Capture the cell that displays the provided text and extract its [x, y] central coordinate. 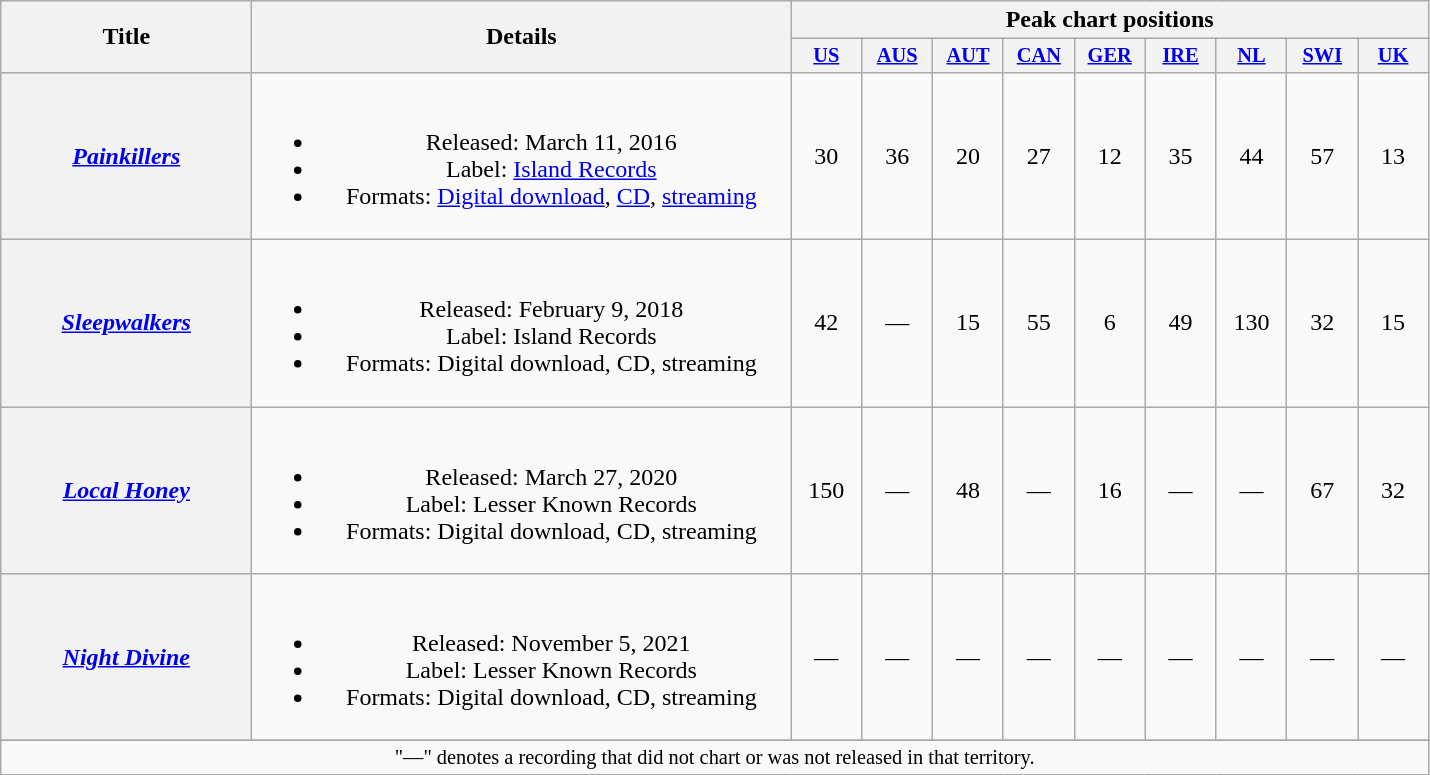
IRE [1180, 56]
48 [968, 490]
US [826, 56]
16 [1110, 490]
Released: February 9, 2018Label: Island RecordsFormats: Digital download, CD, streaming [522, 324]
NL [1252, 56]
Sleepwalkers [126, 324]
GER [1110, 56]
130 [1252, 324]
150 [826, 490]
55 [1038, 324]
AUS [898, 56]
CAN [1038, 56]
Peak chart positions [1110, 20]
20 [968, 156]
27 [1038, 156]
57 [1322, 156]
AUT [968, 56]
Painkillers [126, 156]
44 [1252, 156]
30 [826, 156]
SWI [1322, 56]
Local Honey [126, 490]
36 [898, 156]
49 [1180, 324]
UK [1394, 56]
Night Divine [126, 658]
42 [826, 324]
Details [522, 37]
Released: March 11, 2016Label: Island RecordsFormats: Digital download, CD, streaming [522, 156]
Released: November 5, 2021Label: Lesser Known RecordsFormats: Digital download, CD, streaming [522, 658]
67 [1322, 490]
13 [1394, 156]
Title [126, 37]
35 [1180, 156]
"—" denotes a recording that did not chart or was not released in that territory. [715, 758]
12 [1110, 156]
Released: March 27, 2020Label: Lesser Known RecordsFormats: Digital download, CD, streaming [522, 490]
6 [1110, 324]
